For the text-containing cell, return its midpoint in (x, y) coordinate format. 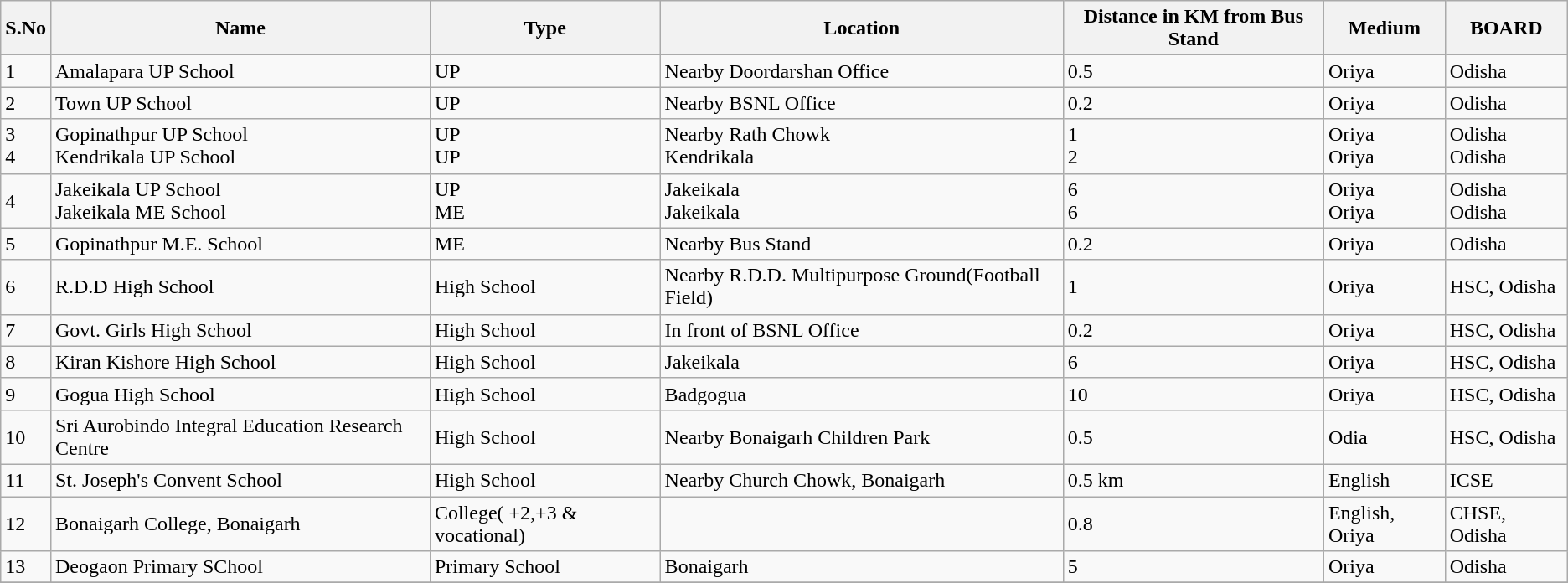
Bonaigarh (861, 567)
2 (26, 103)
Town UP School (240, 103)
Odia (1384, 437)
Deogaon Primary SChool (240, 567)
R.D.D High School (240, 286)
Nearby Rath ChowkKendrikala (861, 146)
Govt. Girls High School (240, 330)
Gopinathpur UP SchoolKendrikala UP School (240, 146)
Nearby R.D.D. Multipurpose Ground(Football Field) (861, 286)
9 (26, 394)
In front of BSNL Office (861, 330)
0.8 (1193, 523)
Medium (1384, 28)
Location (861, 28)
Kiran Kishore High School (240, 362)
UPME (544, 201)
Nearby Doordarshan Office (861, 71)
CHSE, Odisha (1506, 523)
Name (240, 28)
S.No (26, 28)
Nearby Bonaigarh Children Park (861, 437)
Amalapara UP School (240, 71)
Jakeikala (861, 362)
ME (544, 244)
Bonaigarh College, Bonaigarh (240, 523)
Distance in KM from Bus Stand (1193, 28)
College( +2,+3 & vocational) (544, 523)
English, Oriya (1384, 523)
Gogua High School (240, 394)
St. Joseph's Convent School (240, 480)
Sri Aurobindo Integral Education Research Centre (240, 437)
UPUP (544, 146)
0.5 km (1193, 480)
Jakeikala UP SchoolJakeikala ME School (240, 201)
Nearby Church Chowk, Bonaigarh (861, 480)
13 (26, 567)
Type (544, 28)
66 (1193, 201)
English (1384, 480)
Nearby BSNL Office (861, 103)
JakeikalaJakeikala (861, 201)
Gopinathpur M.E. School (240, 244)
4 (26, 201)
7 (26, 330)
BOARD (1506, 28)
ICSE (1506, 480)
Primary School (544, 567)
Badgogua (861, 394)
11 (26, 480)
34 (26, 146)
8 (26, 362)
Nearby Bus Stand (861, 244)
